From the cell containing the given text, extract its center point as (x, y) coordinate. 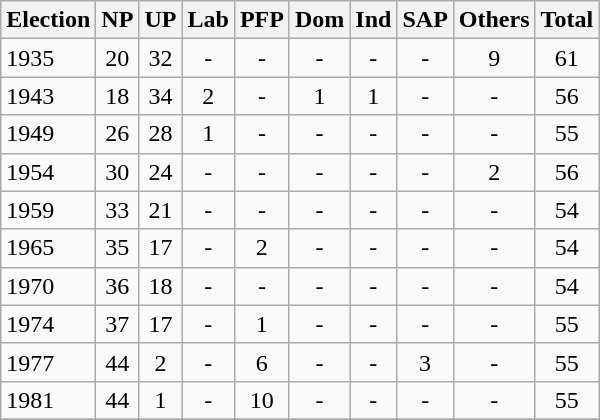
24 (160, 172)
Others (494, 20)
1974 (48, 324)
1981 (48, 400)
21 (160, 210)
Dom (319, 20)
10 (262, 400)
30 (118, 172)
Total (567, 20)
UP (160, 20)
PFP (262, 20)
NP (118, 20)
6 (262, 362)
1959 (48, 210)
26 (118, 134)
9 (494, 58)
Ind (374, 20)
1943 (48, 96)
1954 (48, 172)
Lab (208, 20)
35 (118, 248)
28 (160, 134)
SAP (425, 20)
1965 (48, 248)
1935 (48, 58)
34 (160, 96)
1970 (48, 286)
3 (425, 362)
36 (118, 286)
32 (160, 58)
1949 (48, 134)
61 (567, 58)
20 (118, 58)
33 (118, 210)
Election (48, 20)
37 (118, 324)
1977 (48, 362)
